Provide the [x, y] coordinate of the cell's center where the given text is located.  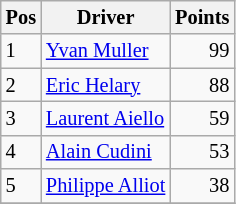
Philippe Alliot [106, 186]
Driver [106, 17]
2 [21, 85]
Pos [21, 17]
Laurent Aiello [106, 118]
59 [202, 118]
53 [202, 152]
5 [21, 186]
88 [202, 85]
Points [202, 17]
Yvan Muller [106, 51]
Eric Helary [106, 85]
99 [202, 51]
1 [21, 51]
3 [21, 118]
Alain Cudini [106, 152]
4 [21, 152]
38 [202, 186]
